Identify which cell holds the provided text, then report its [x, y] central coordinate. 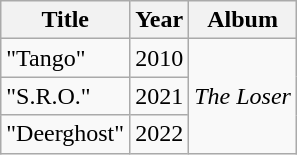
2010 [160, 58]
Year [160, 20]
The Loser [243, 96]
2022 [160, 134]
"Deerghost" [66, 134]
2021 [160, 96]
Album [243, 20]
"S.R.O." [66, 96]
Title [66, 20]
"Tango" [66, 58]
